Search for the cell housing the specified text and yield its (x, y) center coordinate. 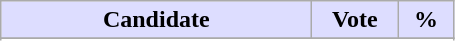
Vote (355, 20)
% (426, 20)
Candidate (156, 20)
